Determine the [X, Y] coordinate at the center of the cell enclosing the given text.  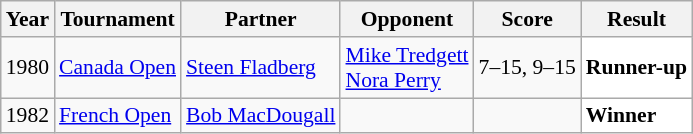
7–15, 9–15 [528, 68]
Score [528, 19]
Canada Open [118, 68]
Year [28, 19]
Mike Tredgett Nora Perry [406, 68]
1980 [28, 68]
Partner [260, 19]
Steen Fladberg [260, 68]
Runner-up [636, 68]
1982 [28, 116]
French Open [118, 116]
Bob MacDougall [260, 116]
Result [636, 19]
Opponent [406, 19]
Winner [636, 116]
Tournament [118, 19]
